Find where the given text appears and provide that cell's center as [X, Y] coordinate. 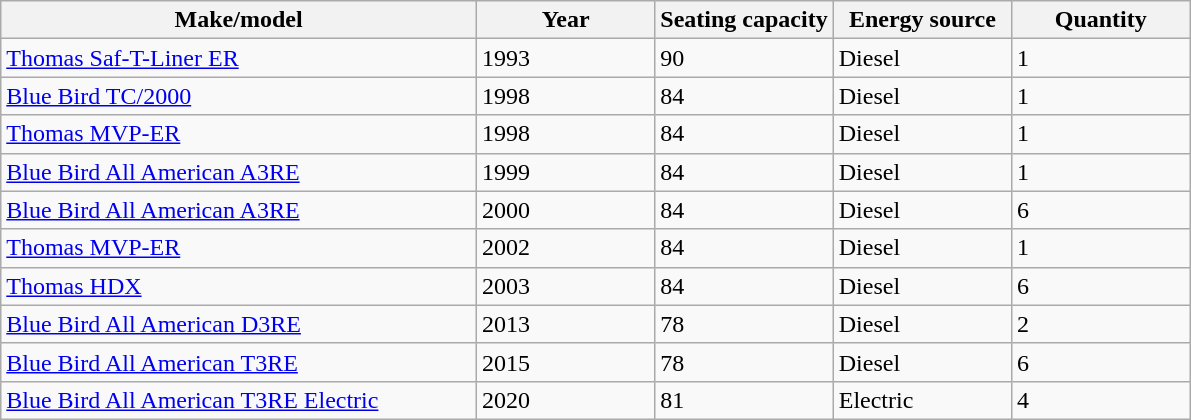
Seating capacity [744, 20]
Electric [922, 400]
2003 [565, 286]
Blue Bird TC/2000 [239, 96]
2015 [565, 362]
2020 [565, 400]
Thomas Saf-T-Liner ER [239, 58]
Energy source [922, 20]
2 [1101, 324]
Blue Bird All American T3RE Electric [239, 400]
81 [744, 400]
90 [744, 58]
Blue Bird All American T3RE [239, 362]
2002 [565, 248]
4 [1101, 400]
Blue Bird All American D3RE [239, 324]
Quantity [1101, 20]
1993 [565, 58]
Thomas HDX [239, 286]
2000 [565, 210]
Year [565, 20]
1999 [565, 172]
Make/model [239, 20]
2013 [565, 324]
